From the cell containing the given text, extract its center point as [X, Y] coordinate. 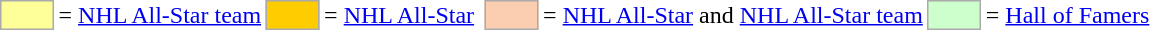
= NHL All-Star and NHL All-Star team [734, 15]
= NHL All-Star team [160, 15]
= NHL All-Star [400, 15]
